Provide the (x, y) coordinate of the cell's center where the given text is located.  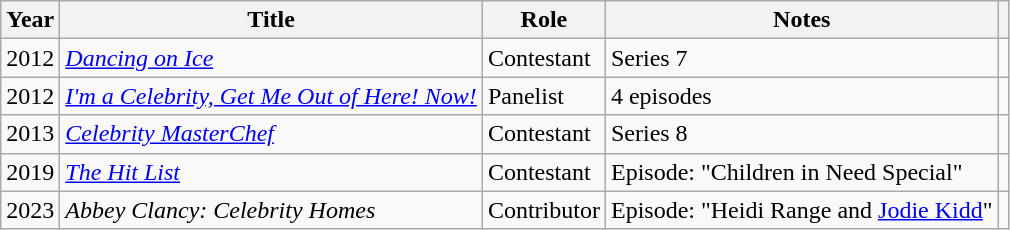
Title (272, 20)
Episode: "Heidi Range and Jodie Kidd" (802, 210)
2023 (30, 210)
2013 (30, 134)
I'm a Celebrity, Get Me Out of Here! Now! (272, 96)
Episode: "Children in Need Special" (802, 172)
Role (544, 20)
2019 (30, 172)
The Hit List (272, 172)
Panelist (544, 96)
Notes (802, 20)
Series 7 (802, 58)
Series 8 (802, 134)
Year (30, 20)
4 episodes (802, 96)
Abbey Clancy: Celebrity Homes (272, 210)
Dancing on Ice (272, 58)
Contributor (544, 210)
Celebrity MasterChef (272, 134)
